Search for the cell housing the specified text and yield its [x, y] center coordinate. 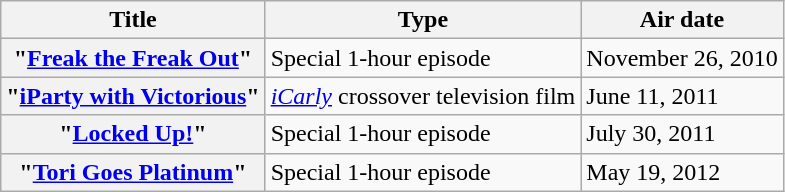
"Tori Goes Platinum" [133, 172]
Air date [682, 20]
May 19, 2012 [682, 172]
November 26, 2010 [682, 58]
iCarly crossover television film [423, 96]
Type [423, 20]
"Locked Up!" [133, 134]
"Freak the Freak Out" [133, 58]
July 30, 2011 [682, 134]
Title [133, 20]
"iParty with Victorious" [133, 96]
June 11, 2011 [682, 96]
